Search for the cell housing the specified text and yield its (x, y) center coordinate. 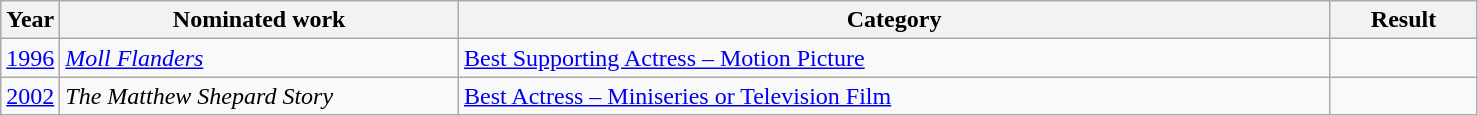
1996 (30, 58)
The Matthew Shepard Story (260, 96)
Year (30, 20)
Result (1404, 20)
Best Supporting Actress – Motion Picture (894, 58)
Best Actress – Miniseries or Television Film (894, 96)
Moll Flanders (260, 58)
Nominated work (260, 20)
Category (894, 20)
2002 (30, 96)
